Return the [x, y] coordinate for the center point of the cell that contains the specified text.  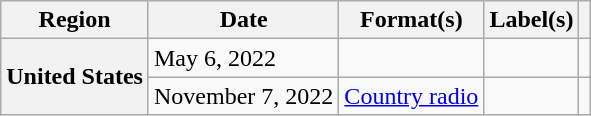
Format(s) [412, 20]
Label(s) [532, 20]
May 6, 2022 [243, 58]
United States [75, 77]
Date [243, 20]
Region [75, 20]
Country radio [412, 96]
November 7, 2022 [243, 96]
